Locate the cell with the specified text and output its [X, Y] center coordinate. 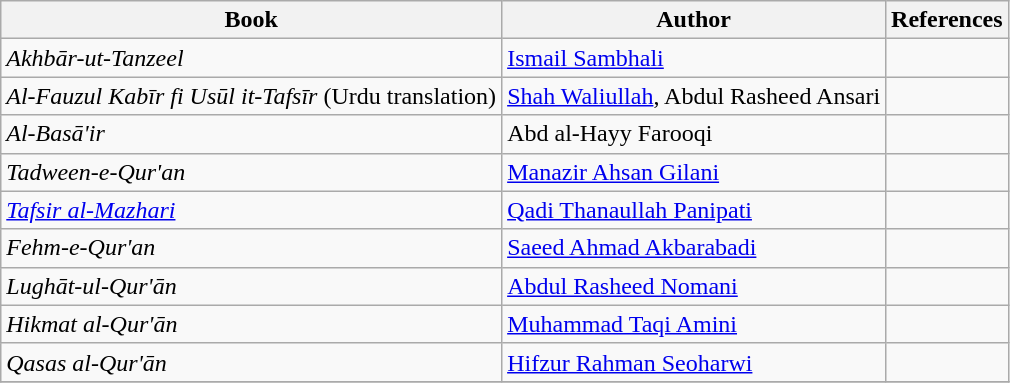
Qadi Thanaullah Panipati [694, 210]
Book [252, 20]
Al-Fauzul Kabīr fi Usūl it-Tafsīr (Urdu translation) [252, 96]
Tadween-e-Qur'an [252, 172]
Tafsir al-Mazhari [252, 210]
Author [694, 20]
Saeed Ahmad Akbarabadi [694, 248]
Hifzur Rahman Seoharwi [694, 362]
Hikmat al-Qur'ān [252, 324]
Muhammad Taqi Amini [694, 324]
Abdul Rasheed Nomani [694, 286]
Akhbār-ut-Tanzeel [252, 58]
Manazir Ahsan Gilani [694, 172]
Qasas al-Qur'ān [252, 362]
Fehm-e-Qur'an [252, 248]
Al-Basā'ir [252, 134]
Shah Waliullah, Abdul Rasheed Ansari [694, 96]
Abd al-Hayy Farooqi [694, 134]
Lughāt-ul-Qur'ān [252, 286]
Ismail Sambhali [694, 58]
References [948, 20]
